Pinpoint the cell where the given text exists, returning its [x, y] midpoint coordinate. 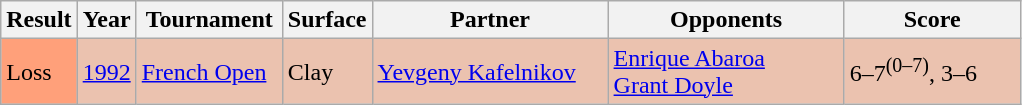
Yevgeny Kafelnikov [490, 72]
Result [39, 20]
Year [106, 20]
6–7(0–7), 3–6 [932, 72]
Score [932, 20]
Clay [327, 72]
1992 [106, 72]
Opponents [726, 20]
Surface [327, 20]
French Open [209, 72]
Partner [490, 20]
Tournament [209, 20]
Enrique Abaroa Grant Doyle [726, 72]
Loss [39, 72]
